Output the (X, Y) coordinate of the center of the cell containing the given text.  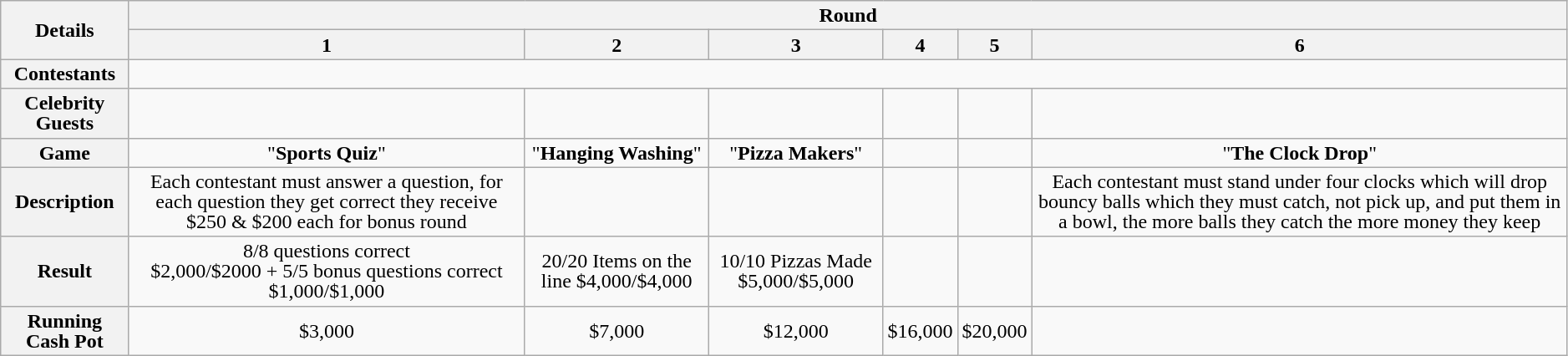
$7,000 (617, 331)
2 (617, 45)
20/20 Items on the line $4,000/$4,000 (617, 271)
3 (795, 45)
Game (65, 152)
Description (65, 202)
Details (65, 30)
1 (327, 45)
$12,000 (795, 331)
10/10 Pizzas Made $5,000/$5,000 (795, 271)
Each contestant must answer a question, for each question they get correct they receive $250 & $200 each for bonus round (327, 202)
Contestants (65, 74)
$20,000 (994, 331)
4 (921, 45)
"Sports Quiz" (327, 152)
$16,000 (921, 331)
5 (994, 45)
Result (65, 271)
8/8 questions correct$2,000/$2000 + 5/5 bonus questions correct $1,000/$1,000 (327, 271)
Running Cash Pot (65, 331)
"The Clock Drop" (1300, 152)
6 (1300, 45)
"Pizza Makers" (795, 152)
Round (848, 15)
$3,000 (327, 331)
"Hanging Washing" (617, 152)
Celebrity Guests (65, 114)
